Return the (X, Y) coordinate for the center point of the cell that contains the specified text.  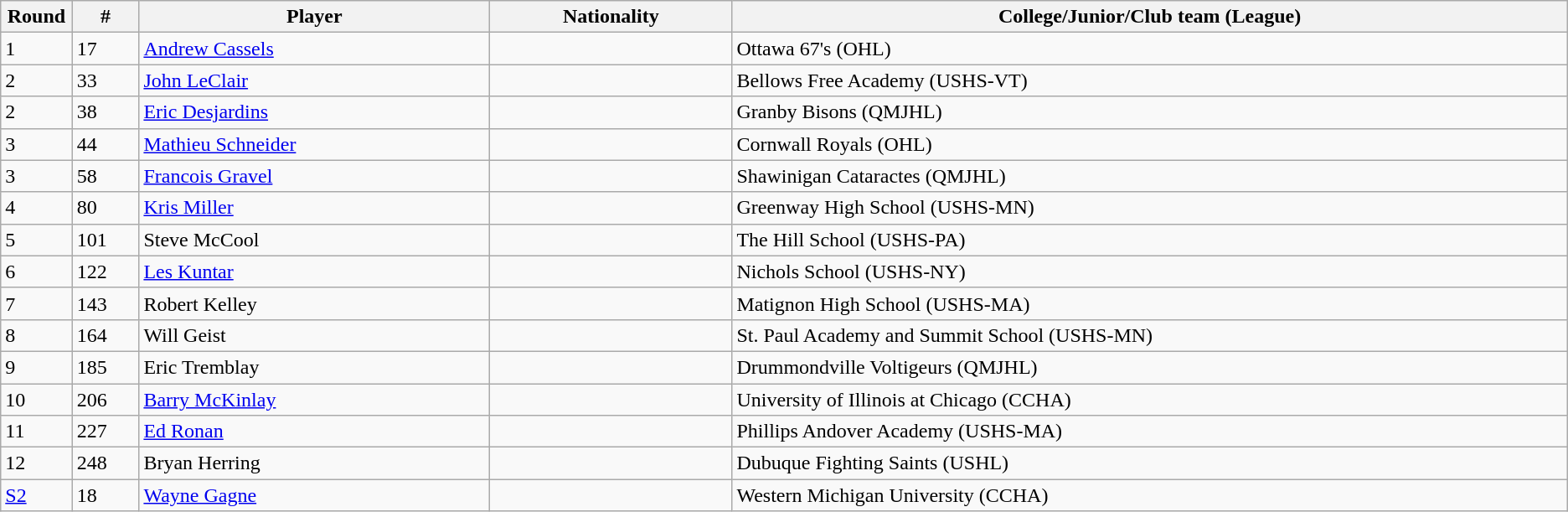
Kris Miller (315, 208)
Robert Kelley (315, 303)
Eric Tremblay (315, 367)
33 (106, 80)
Wayne Gagne (315, 495)
Cornwall Royals (OHL) (1149, 144)
5 (37, 240)
164 (106, 335)
Nationality (611, 17)
Francois Gravel (315, 176)
6 (37, 272)
4 (37, 208)
Shawinigan Cataractes (QMJHL) (1149, 176)
Phillips Andover Academy (USHS-MA) (1149, 432)
1 (37, 49)
Andrew Cassels (315, 49)
Nichols School (USHS-NY) (1149, 272)
227 (106, 432)
143 (106, 303)
Western Michigan University (CCHA) (1149, 495)
Les Kuntar (315, 272)
Matignon High School (USHS-MA) (1149, 303)
12 (37, 463)
The Hill School (USHS-PA) (1149, 240)
Dubuque Fighting Saints (USHL) (1149, 463)
Barry McKinlay (315, 400)
11 (37, 432)
Mathieu Schneider (315, 144)
Player (315, 17)
Round (37, 17)
Bryan Herring (315, 463)
University of Illinois at Chicago (CCHA) (1149, 400)
101 (106, 240)
Granby Bisons (QMJHL) (1149, 112)
College/Junior/Club team (League) (1149, 17)
248 (106, 463)
38 (106, 112)
122 (106, 272)
Ed Ronan (315, 432)
Bellows Free Academy (USHS-VT) (1149, 80)
44 (106, 144)
# (106, 17)
185 (106, 367)
Eric Desjardins (315, 112)
80 (106, 208)
7 (37, 303)
S2 (37, 495)
Will Geist (315, 335)
Ottawa 67's (OHL) (1149, 49)
17 (106, 49)
58 (106, 176)
8 (37, 335)
18 (106, 495)
John LeClair (315, 80)
St. Paul Academy and Summit School (USHS-MN) (1149, 335)
10 (37, 400)
206 (106, 400)
Steve McCool (315, 240)
Drummondville Voltigeurs (QMJHL) (1149, 367)
9 (37, 367)
Greenway High School (USHS-MN) (1149, 208)
